For the text-containing cell, return its midpoint in [X, Y] coordinate format. 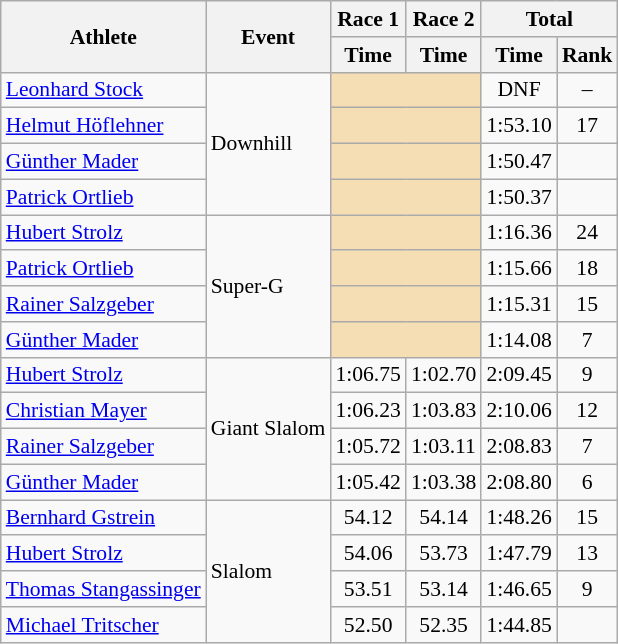
1:50.47 [518, 162]
1:46.65 [518, 589]
52.35 [444, 625]
Slalom [268, 571]
1:44.85 [518, 625]
Giant Slalom [268, 428]
1:15.31 [518, 304]
1:53.10 [518, 126]
24 [588, 233]
Super-G [268, 286]
DNF [518, 90]
Athlete [104, 36]
54.06 [368, 554]
1:06.75 [368, 375]
1:05.42 [368, 482]
1:48.26 [518, 518]
53.73 [444, 554]
1:05.72 [368, 447]
Michael Tritscher [104, 625]
2:08.80 [518, 482]
Event [268, 36]
Race 2 [444, 19]
1:03.83 [444, 411]
1:15.66 [518, 269]
6 [588, 482]
Race 1 [368, 19]
2:08.83 [518, 447]
17 [588, 126]
– [588, 90]
Christian Mayer [104, 411]
1:03.11 [444, 447]
Leonhard Stock [104, 90]
Downhill [268, 143]
1:47.79 [518, 554]
2:09.45 [518, 375]
Helmut Höflehner [104, 126]
12 [588, 411]
54.12 [368, 518]
1:06.23 [368, 411]
18 [588, 269]
1:03.38 [444, 482]
Bernhard Gstrein [104, 518]
52.50 [368, 625]
53.14 [444, 589]
2:10.06 [518, 411]
13 [588, 554]
Thomas Stangassinger [104, 589]
Rank [588, 55]
Total [549, 19]
1:14.08 [518, 340]
1:16.36 [518, 233]
1:02.70 [444, 375]
54.14 [444, 518]
1:50.37 [518, 197]
53.51 [368, 589]
